Scan for the cell matching the given text and deliver its [x, y] coordinate at center. 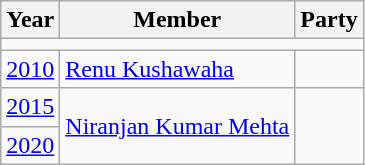
Renu Kushawaha [178, 69]
Year [30, 20]
Party [329, 20]
2020 [30, 145]
2010 [30, 69]
Member [178, 20]
Niranjan Kumar Mehta [178, 126]
2015 [30, 107]
